For the text-containing cell, return its midpoint in (x, y) coordinate format. 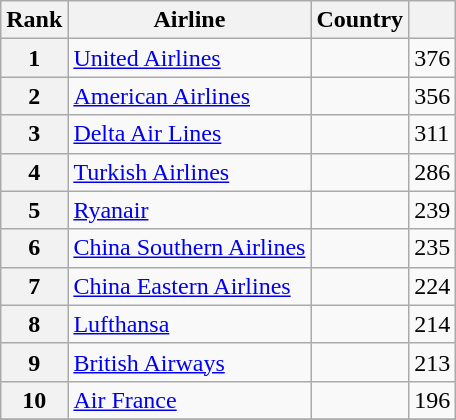
356 (432, 96)
British Airways (190, 362)
235 (432, 248)
Air France (190, 400)
10 (34, 400)
239 (432, 210)
376 (432, 58)
2 (34, 96)
Rank (34, 20)
8 (34, 324)
213 (432, 362)
1 (34, 58)
214 (432, 324)
Turkish Airlines (190, 172)
Lufthansa (190, 324)
3 (34, 134)
American Airlines (190, 96)
United Airlines (190, 58)
5 (34, 210)
286 (432, 172)
9 (34, 362)
China Southern Airlines (190, 248)
196 (432, 400)
China Eastern Airlines (190, 286)
Country (360, 20)
311 (432, 134)
Ryanair (190, 210)
6 (34, 248)
224 (432, 286)
7 (34, 286)
Delta Air Lines (190, 134)
Airline (190, 20)
4 (34, 172)
